Identify which cell holds the provided text, then report its (X, Y) central coordinate. 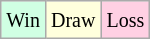
Win (24, 20)
Draw (72, 20)
Loss (126, 20)
